Search for the cell housing the specified text and yield its (X, Y) center coordinate. 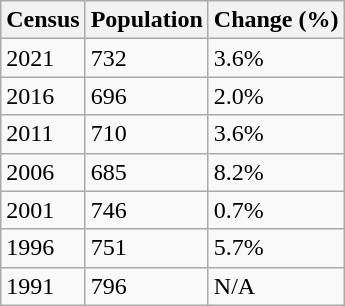
1991 (43, 286)
8.2% (276, 172)
751 (146, 248)
N/A (276, 286)
685 (146, 172)
696 (146, 96)
710 (146, 134)
746 (146, 210)
2011 (43, 134)
Change (%) (276, 20)
Population (146, 20)
732 (146, 58)
2021 (43, 58)
0.7% (276, 210)
796 (146, 286)
2001 (43, 210)
2006 (43, 172)
1996 (43, 248)
2016 (43, 96)
5.7% (276, 248)
2.0% (276, 96)
Census (43, 20)
